For the text-containing cell, return its midpoint in (X, Y) coordinate format. 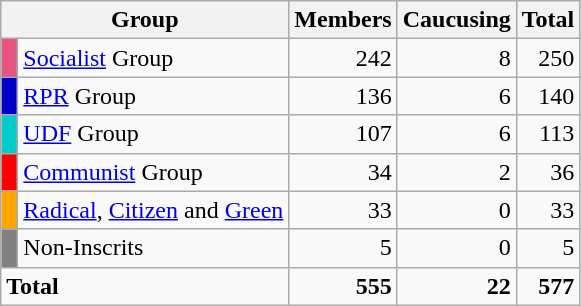
140 (548, 96)
577 (548, 286)
Members (343, 20)
242 (343, 58)
8 (456, 58)
136 (343, 96)
RPR Group (154, 96)
555 (343, 286)
Socialist Group (154, 58)
113 (548, 134)
UDF Group (154, 134)
Radical, Citizen and Green (154, 210)
Caucusing (456, 20)
250 (548, 58)
2 (456, 172)
36 (548, 172)
Group (145, 20)
107 (343, 134)
Non-Inscrits (154, 248)
34 (343, 172)
Communist Group (154, 172)
22 (456, 286)
